Locate the cell with the specified text and output its (x, y) center coordinate. 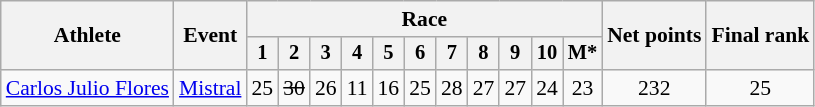
Final rank (760, 36)
3 (326, 54)
30 (294, 88)
16 (389, 88)
4 (358, 54)
1 (262, 54)
Carlos Julio Flores (88, 88)
8 (484, 54)
2 (294, 54)
Mistral (210, 88)
5 (389, 54)
9 (515, 54)
Net points (654, 36)
10 (547, 54)
Race (424, 19)
11 (358, 88)
6 (420, 54)
26 (326, 88)
24 (547, 88)
28 (452, 88)
23 (582, 88)
Athlete (88, 36)
232 (654, 88)
M* (582, 54)
Event (210, 36)
7 (452, 54)
